Return the (X, Y) coordinate for the center point of the cell that contains the specified text.  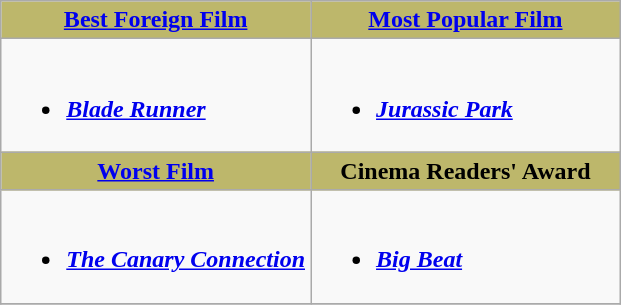
Blade Runner (156, 96)
Cinema Readers' Award (466, 171)
Jurassic Park (466, 96)
Most Popular Film (466, 20)
The Canary Connection (156, 246)
Best Foreign Film (156, 20)
Worst Film (156, 171)
Big Beat (466, 246)
